For the text-containing cell, return its midpoint in [x, y] coordinate format. 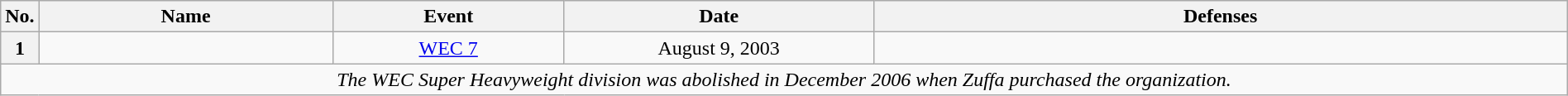
Defenses [1221, 17]
Event [448, 17]
The WEC Super Heavyweight division was abolished in December 2006 when Zuffa purchased the organization. [784, 79]
WEC 7 [448, 48]
No. [20, 17]
Name [185, 17]
August 9, 2003 [719, 48]
1 [20, 48]
Date [719, 17]
